Detect which cell encompasses the target text, then output its (x, y) center coordinate. 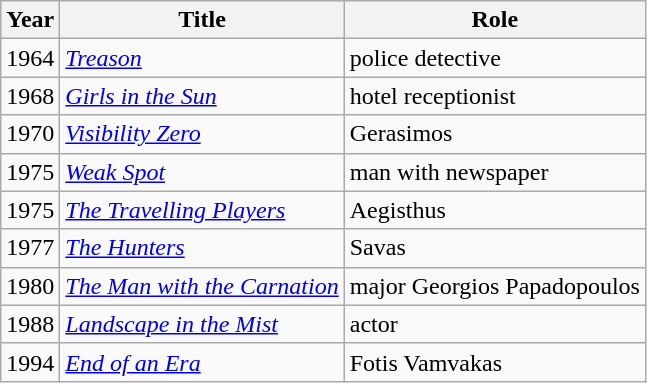
1968 (30, 96)
Visibility Zero (202, 134)
Title (202, 20)
Aegisthus (494, 210)
1977 (30, 248)
Gerasimos (494, 134)
End of an Era (202, 362)
The Man with the Carnation (202, 286)
Savas (494, 248)
1970 (30, 134)
1994 (30, 362)
1964 (30, 58)
Landscape in the Mist (202, 324)
hotel receptionist (494, 96)
police detective (494, 58)
The Travelling Players (202, 210)
actor (494, 324)
Treason (202, 58)
major Georgios Papadopoulos (494, 286)
Girls in the Sun (202, 96)
Role (494, 20)
man with newspaper (494, 172)
1988 (30, 324)
The Hunters (202, 248)
Weak Spot (202, 172)
1980 (30, 286)
Year (30, 20)
Fotis Vamvakas (494, 362)
